Identify which cell holds the provided text, then report its [x, y] central coordinate. 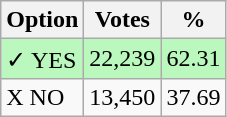
% [194, 20]
✓ YES [42, 59]
13,450 [122, 97]
X NO [42, 97]
Option [42, 20]
62.31 [194, 59]
Votes [122, 20]
37.69 [194, 97]
22,239 [122, 59]
